Pinpoint the cell where the given text exists, returning its (X, Y) midpoint coordinate. 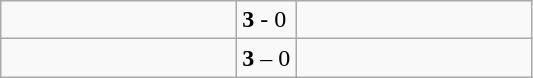
3 - 0 (266, 20)
3 – 0 (266, 58)
